Identify which cell holds the provided text, then report its [X, Y] central coordinate. 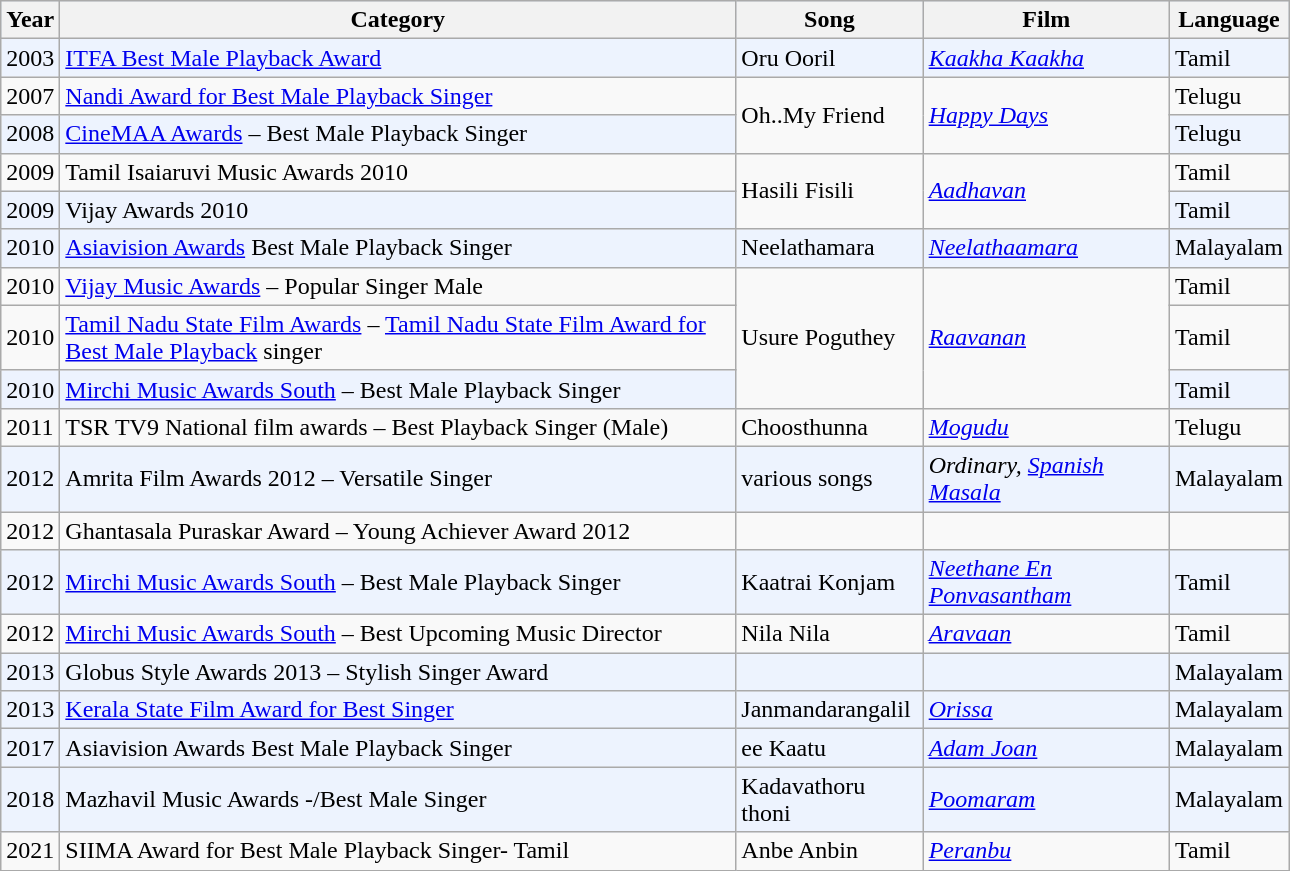
Oru Ooril [830, 58]
Peranbu [1046, 851]
CineMAA Awards – Best Male Playback Singer [398, 134]
ee Kaatu [830, 748]
Hasili Fisili [830, 191]
Neelathamara [830, 248]
Ordinary, Spanish Masala [1046, 478]
Tamil Nadu State Film Awards – Tamil Nadu State Film Award for Best Male Playback singer [398, 338]
2003 [30, 58]
Janmandarangalil [830, 710]
various songs [830, 478]
2007 [30, 96]
Category [398, 20]
Globus Style Awards 2013 – Stylish Singer Award [398, 672]
Orissa [1046, 710]
TSR TV9 National film awards – Best Playback Singer (Male) [398, 427]
Aadhavan [1046, 191]
Poomaram [1046, 800]
Ghantasala Puraskar Award – Young Achiever Award 2012 [398, 531]
ITFA Best Male Playback Award [398, 58]
2017 [30, 748]
Vijay Music Awards – Popular Singer Male [398, 286]
Mogudu [1046, 427]
Amrita Film Awards 2012 – Versatile Singer [398, 478]
Kaatrai Konjam [830, 582]
Language [1228, 20]
Year [30, 20]
Song [830, 20]
Neelathaamara [1046, 248]
2021 [30, 851]
2011 [30, 427]
Aravaan [1046, 634]
Mazhavil Music Awards -/Best Male Singer [398, 800]
Mirchi Music Awards South – Best Upcoming Music Director [398, 634]
Film [1046, 20]
SIIMA Award for Best Male Playback Singer- Tamil [398, 851]
Oh..My Friend [830, 115]
Neethane En Ponvasantham [1046, 582]
Kaakha Kaakha [1046, 58]
Happy Days [1046, 115]
Kerala State Film Award for Best Singer [398, 710]
Choosthunna [830, 427]
Nila Nila [830, 634]
Anbe Anbin [830, 851]
Tamil Isaiaruvi Music Awards 2010 [398, 172]
2018 [30, 800]
Raavanan [1046, 338]
Usure Poguthey [830, 338]
Vijay Awards 2010 [398, 210]
Adam Joan [1046, 748]
Nandi Award for Best Male Playback Singer [398, 96]
2008 [30, 134]
Kadavathoru thoni [830, 800]
